For the text-containing cell, return its midpoint in (X, Y) coordinate format. 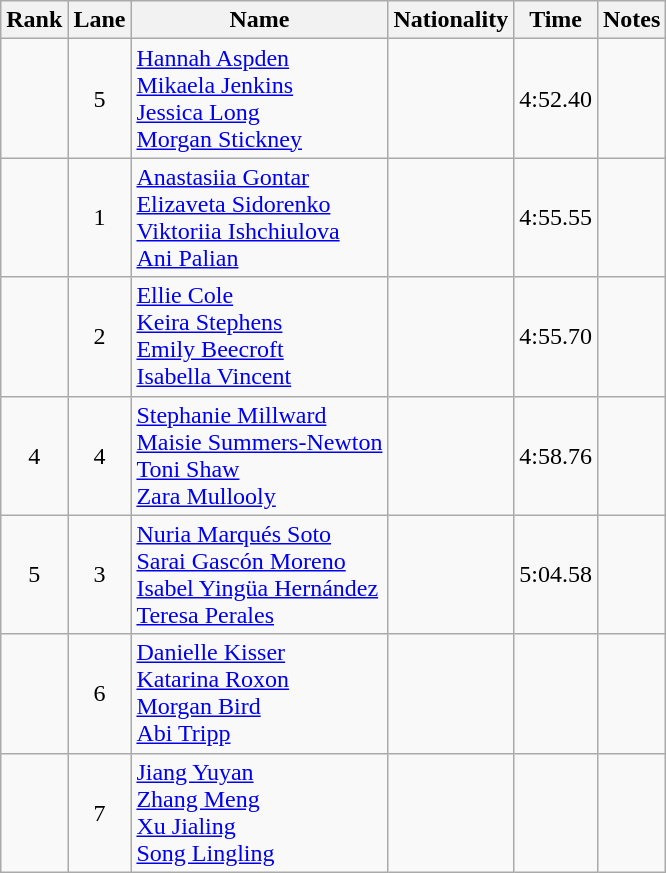
2 (100, 336)
Notes (631, 20)
3 (100, 574)
Ellie ColeKeira StephensEmily BeecroftIsabella Vincent (260, 336)
Nuria Marqués SotoSarai Gascón MorenoIsabel Yingüa HernándezTeresa Perales (260, 574)
4:52.40 (556, 98)
Hannah AspdenMikaela JenkinsJessica LongMorgan Stickney (260, 98)
Lane (100, 20)
Anastasiia GontarElizaveta SidorenkoViktoriia IshchiulovaAni Palian (260, 218)
Rank (34, 20)
Nationality (451, 20)
Danielle KisserKatarina RoxonMorgan BirdAbi Tripp (260, 694)
6 (100, 694)
Stephanie MillwardMaisie Summers-NewtonToni ShawZara Mullooly (260, 456)
4:55.55 (556, 218)
1 (100, 218)
4:58.76 (556, 456)
Time (556, 20)
4:55.70 (556, 336)
Name (260, 20)
5:04.58 (556, 574)
7 (100, 812)
Jiang YuyanZhang MengXu JialingSong Lingling (260, 812)
